Extract the [x, y] coordinate from the center of the cell holding the provided text.  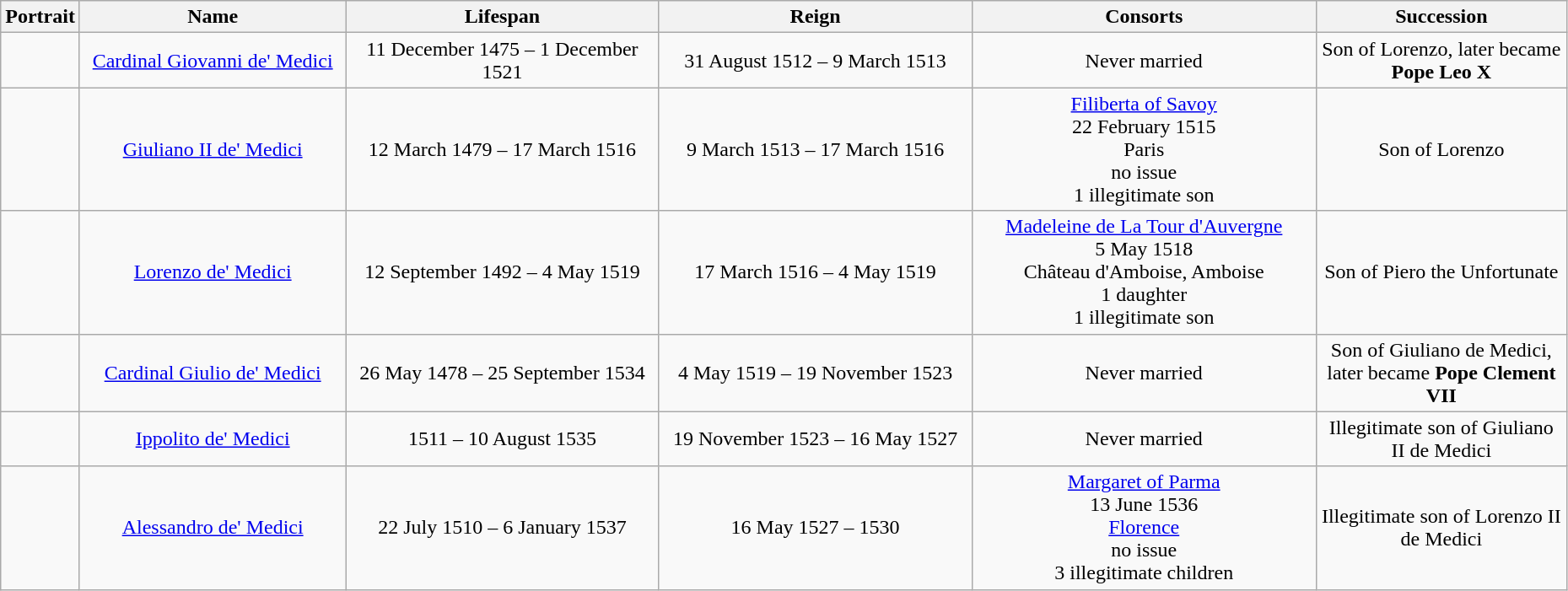
Reign [815, 17]
Illegitimate son of Giuliano II de Medici [1441, 438]
4 May 1519 – 19 November 1523 [815, 373]
12 March 1479 – 17 March 1516 [503, 149]
31 August 1512 – 9 March 1513 [815, 61]
Son of Lorenzo, later became Pope Leo X [1441, 61]
Cardinal Giovanni de' Medici [213, 61]
11 December 1475 – 1 December 1521 [503, 61]
17 March 1516 – 4 May 1519 [815, 272]
Son of Giuliano de Medici, later became Pope Clement VII [1441, 373]
19 November 1523 – 16 May 1527 [815, 438]
Portrait [40, 17]
Consorts [1144, 17]
Cardinal Giulio de' Medici [213, 373]
22 July 1510 – 6 January 1537 [503, 528]
12 September 1492 – 4 May 1519 [503, 272]
Filiberta of Savoy22 February 1515Parisno issue1 illegitimate son [1144, 149]
9 March 1513 – 17 March 1516 [815, 149]
Lifespan [503, 17]
Lorenzo de' Medici [213, 272]
Ippolito de' Medici [213, 438]
1511 – 10 August 1535 [503, 438]
16 May 1527 – 1530 [815, 528]
Son of Piero the Unfortunate [1441, 272]
Succession [1441, 17]
Illegitimate son of Lorenzo II de Medici [1441, 528]
Alessandro de' Medici [213, 528]
Name [213, 17]
Margaret of Parma13 June 1536Florenceno issue3 illegitimate children [1144, 528]
26 May 1478 – 25 September 1534 [503, 373]
Madeleine de La Tour d'Auvergne5 May 1518Château d'Amboise, Amboise1 daughter1 illegitimate son [1144, 272]
Giuliano II de' Medici [213, 149]
Son of Lorenzo [1441, 149]
